Extract the (x, y) coordinate from the center of the cell holding the provided text.  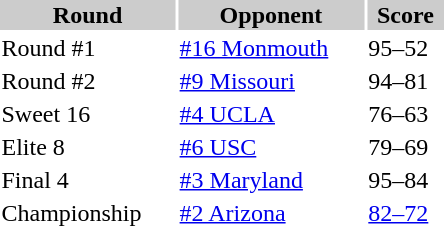
#3 Maryland (271, 180)
Opponent (271, 15)
Sweet 16 (88, 114)
Round #1 (88, 48)
Elite 8 (88, 147)
Score (406, 15)
94–81 (406, 81)
95–84 (406, 180)
79–69 (406, 147)
#9 Missouri (271, 81)
Round (88, 15)
#6 USC (271, 147)
76–63 (406, 114)
#4 UCLA (271, 114)
95–52 (406, 48)
#16 Monmouth (271, 48)
Final 4 (88, 180)
Round #2 (88, 81)
